Return the [x, y] coordinate for the center point of the cell that contains the specified text.  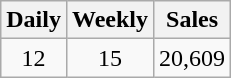
15 [110, 58]
12 [34, 58]
Daily [34, 20]
Weekly [110, 20]
Sales [192, 20]
20,609 [192, 58]
